Determine the (x, y) coordinate at the center of the cell enclosing the given text.  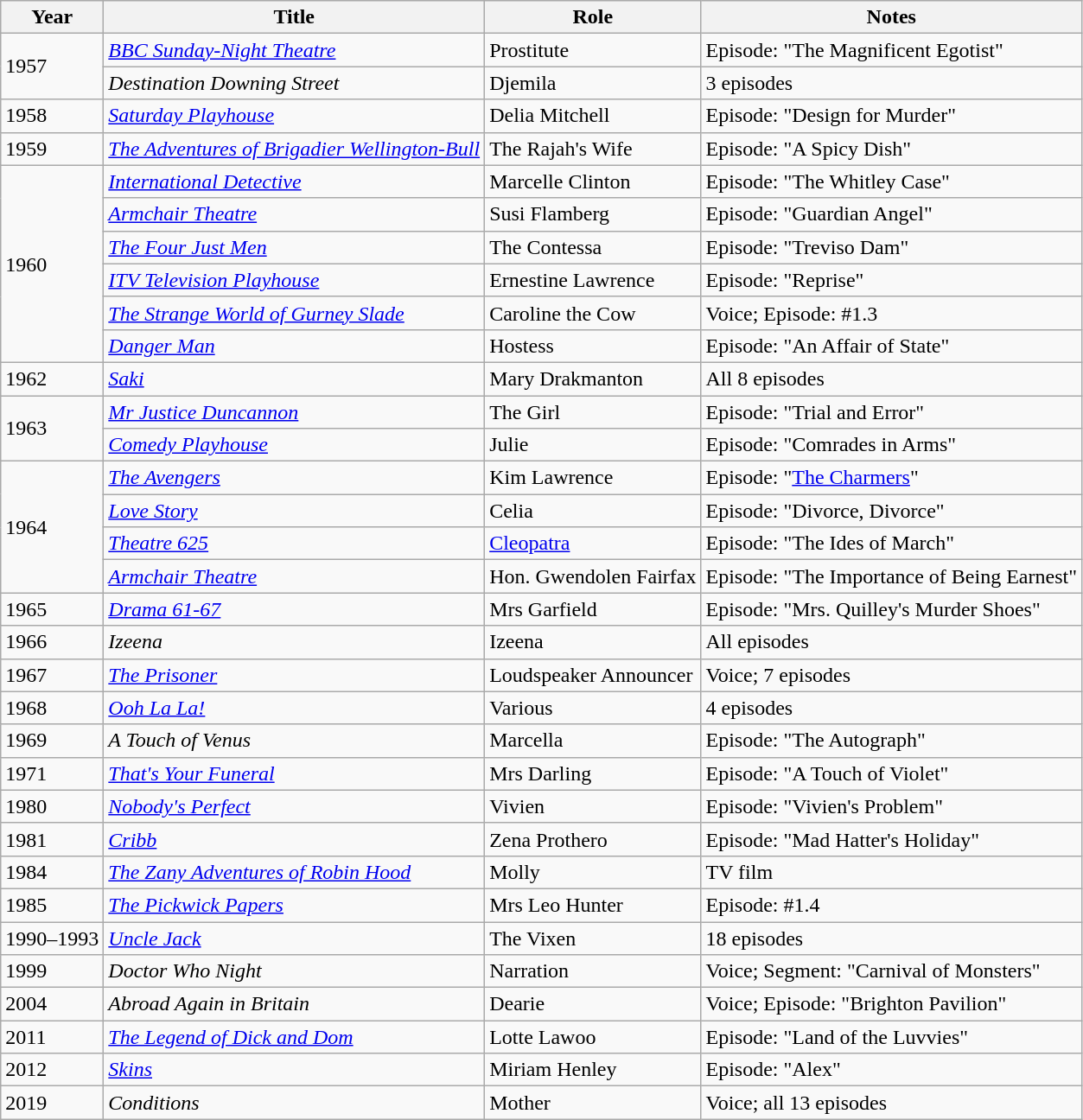
The Prisoner (294, 675)
Kim Lawrence (593, 478)
Dearie (593, 1004)
Episode: "The Magnificent Egotist" (892, 50)
Episode: "Vivien's Problem" (892, 806)
The Girl (593, 412)
Episode: "The Charmers" (892, 478)
Episode: "The Whitley Case" (892, 181)
Episode: #1.4 (892, 905)
Episode: "Reprise" (892, 280)
1967 (52, 675)
Miriam Henley (593, 1070)
A Touch of Venus (294, 741)
Nobody's Perfect (294, 806)
1965 (52, 609)
The Contessa (593, 247)
Ooh La La! (294, 708)
Abroad Again in Britain (294, 1004)
The Strange World of Gurney Slade (294, 313)
1966 (52, 642)
Delia Mitchell (593, 116)
Danger Man (294, 346)
Episode: "Divorce, Divorce" (892, 511)
Comedy Playhouse (294, 445)
The Avengers (294, 478)
Episode: "The Autograph" (892, 741)
Caroline the Cow (593, 313)
Marcella (593, 741)
1968 (52, 708)
Voice; Episode: #1.3 (892, 313)
Mrs Leo Hunter (593, 905)
Title (294, 17)
Djemila (593, 83)
4 episodes (892, 708)
All episodes (892, 642)
Loudspeaker Announcer (593, 675)
1964 (52, 527)
2004 (52, 1004)
International Detective (294, 181)
Mary Drakmanton (593, 379)
1971 (52, 773)
Saturday Playhouse (294, 116)
Episode: "Treviso Dam" (892, 247)
Conditions (294, 1103)
The Pickwick Papers (294, 905)
Prostitute (593, 50)
Susi Flamberg (593, 214)
Episode: "The Importance of Being Earnest" (892, 576)
1960 (52, 264)
Saki (294, 379)
Voice; all 13 episodes (892, 1103)
Marcelle Clinton (593, 181)
Year (52, 17)
3 episodes (892, 83)
1984 (52, 872)
Vivien (593, 806)
Voice; 7 episodes (892, 675)
ITV Television Playhouse (294, 280)
Lotte Lawoo (593, 1037)
Hostess (593, 346)
Mother (593, 1103)
TV film (892, 872)
Cribb (294, 839)
Episode: "Land of the Luvvies" (892, 1037)
Episode: "Trial and Error" (892, 412)
2012 (52, 1070)
Mrs Garfield (593, 609)
Mr Justice Duncannon (294, 412)
Theatre 625 (294, 544)
Episode: "Mad Hatter's Holiday" (892, 839)
The Vixen (593, 938)
1981 (52, 839)
Episode: "Guardian Angel" (892, 214)
1980 (52, 806)
All 8 episodes (892, 379)
1985 (52, 905)
Molly (593, 872)
Episode: "Design for Murder" (892, 116)
2011 (52, 1037)
18 episodes (892, 938)
1999 (52, 971)
The Four Just Men (294, 247)
Skins (294, 1070)
Doctor Who Night (294, 971)
1959 (52, 149)
Episode: "Comrades in Arms" (892, 445)
Uncle Jack (294, 938)
2019 (52, 1103)
Mrs Darling (593, 773)
1958 (52, 116)
BBC Sunday-Night Theatre (294, 50)
Episode: "A Spicy Dish" (892, 149)
1969 (52, 741)
Voice; Segment: "Carnival of Monsters" (892, 971)
Episode: "The Ides of March" (892, 544)
Role (593, 17)
Voice; Episode: "Brighton Pavilion" (892, 1004)
Episode: "Alex" (892, 1070)
1962 (52, 379)
1990–1993 (52, 938)
The Rajah's Wife (593, 149)
Drama 61-67 (294, 609)
Episode: "Mrs. Quilley's Murder Shoes" (892, 609)
Love Story (294, 511)
Various (593, 708)
The Legend of Dick and Dom (294, 1037)
That's Your Funeral (294, 773)
Hon. Gwendolen Fairfax (593, 576)
1957 (52, 67)
Ernestine Lawrence (593, 280)
Destination Downing Street (294, 83)
Julie (593, 445)
Cleopatra (593, 544)
Episode: "An Affair of State" (892, 346)
The Zany Adventures of Robin Hood (294, 872)
Celia (593, 511)
The Adventures of Brigadier Wellington-Bull (294, 149)
1963 (52, 429)
Zena Prothero (593, 839)
Notes (892, 17)
Episode: "A Touch of Violet" (892, 773)
Narration (593, 971)
